Return [X, Y] of the center of cell containing provided text 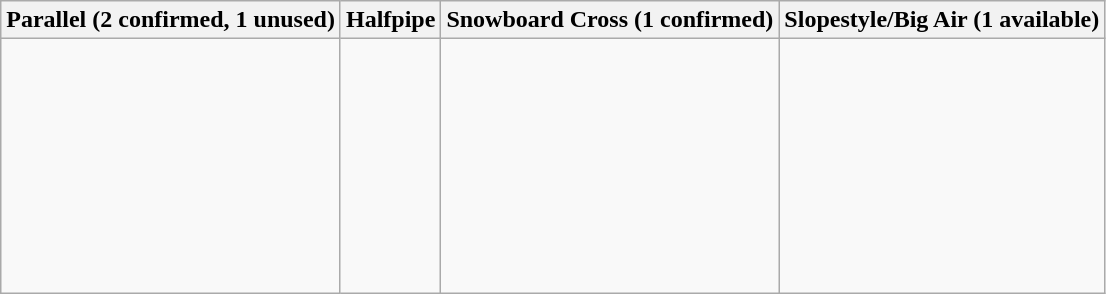
Slopestyle/Big Air (1 available) [942, 20]
Snowboard Cross (1 confirmed) [610, 20]
Halfpipe [390, 20]
Parallel (2 confirmed, 1 unused) [171, 20]
